From the cell containing the given text, extract its center point as (X, Y) coordinate. 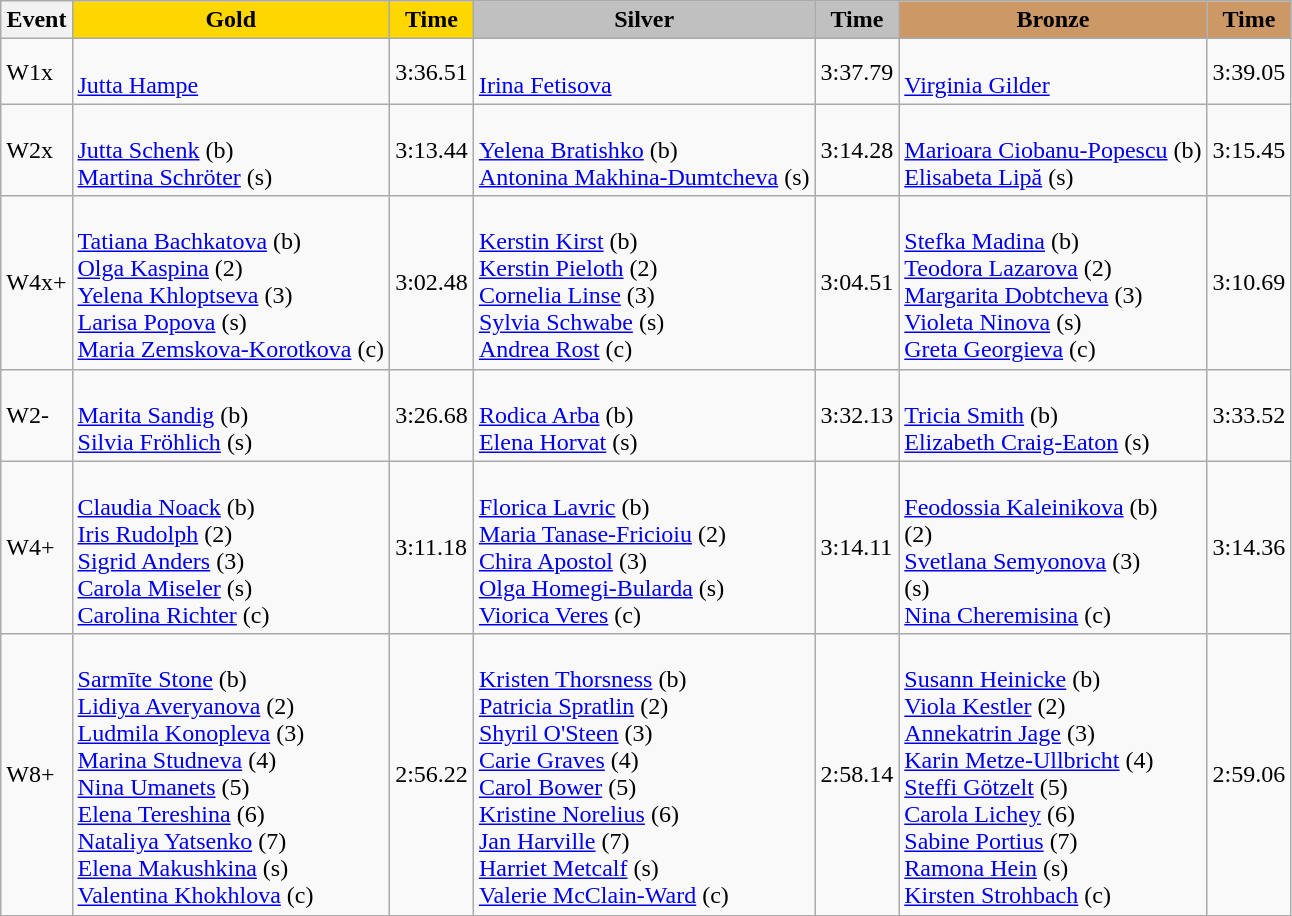
3:04.51 (857, 282)
3:33.52 (1249, 415)
Jutta Schenk (b)Martina Schröter (s) (231, 150)
3:36.51 (432, 72)
3:32.13 (857, 415)
3:13.44 (432, 150)
W1x (36, 72)
3:14.36 (1249, 548)
Silver (644, 20)
Marita Sandig (b)Silvia Fröhlich (s) (231, 415)
3:14.28 (857, 150)
3:02.48 (432, 282)
W8+ (36, 774)
3:15.45 (1249, 150)
W4+ (36, 548)
Virginia Gilder (1053, 72)
Florica Lavric (b)Maria Tanase-Fricioiu (2)Chira Apostol (3)Olga Homegi-Bularda (s)Viorica Veres (c) (644, 548)
Claudia Noack (b)Iris Rudolph (2)Sigrid Anders (3)Carola Miseler (s)Carolina Richter (c) (231, 548)
Bronze (1053, 20)
Stefka Madina (b)Teodora Lazarova (2)Margarita Dobtcheva (3)Violeta Ninova (s)Greta Georgieva (c) (1053, 282)
Rodica Arba (b)Elena Horvat (s) (644, 415)
3:37.79 (857, 72)
2:59.06 (1249, 774)
Tricia Smith (b)Elizabeth Craig-Eaton (s) (1053, 415)
Irina Fetisova (644, 72)
W2x (36, 150)
Yelena Bratishko (b)Antonina Makhina-Dumtcheva (s) (644, 150)
2:56.22 (432, 774)
Event (36, 20)
3:39.05 (1249, 72)
Gold (231, 20)
Tatiana Bachkatova (b)Olga Kaspina (2)Yelena Khloptseva (3)Larisa Popova (s)Maria Zemskova-Korotkova (c) (231, 282)
3:26.68 (432, 415)
W4x+ (36, 282)
Marioara Ciobanu-Popescu (b)Elisabeta Lipă (s) (1053, 150)
2:58.14 (857, 774)
W2- (36, 415)
3:10.69 (1249, 282)
Jutta Hampe (231, 72)
3:14.11 (857, 548)
3:11.18 (432, 548)
Feodossia Kaleinikova (b) (2)Svetlana Semyonova (3) (s)Nina Cheremisina (c) (1053, 548)
Kerstin Kirst (b)Kerstin Pieloth (2)Cornelia Linse (3)Sylvia Schwabe (s)Andrea Rost (c) (644, 282)
